Search for the cell housing the specified text and yield its [x, y] center coordinate. 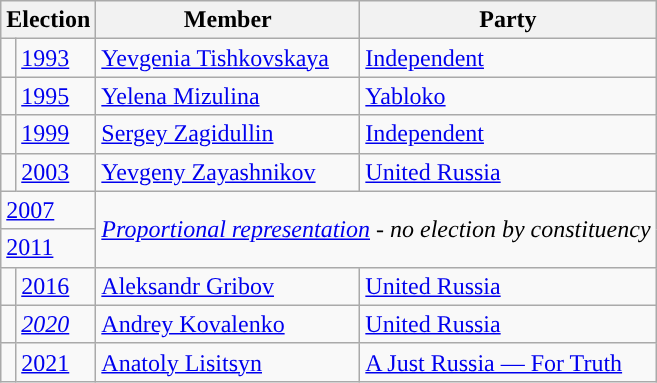
2007 [48, 210]
A Just Russia — For Truth [508, 362]
Yabloko [508, 96]
2020 [56, 324]
2021 [56, 362]
1993 [56, 58]
Yelena Mizulina [228, 96]
Anatoly Lisitsyn [228, 362]
Yevgeny Zayashnikov [228, 172]
2003 [56, 172]
Yevgenia Tishkovskaya [228, 58]
Andrey Kovalenko [228, 324]
2016 [56, 286]
Election [48, 20]
1999 [56, 134]
2011 [48, 248]
Party [508, 20]
Aleksandr Gribov [228, 286]
Member [228, 20]
Proportional representation - no election by constituency [376, 229]
1995 [56, 96]
Sergey Zagidullin [228, 134]
